Determine the [x, y] coordinate at the center of the cell enclosing the given text.  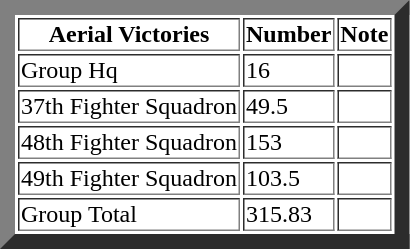
48th Fighter Squadron [129, 142]
Group Total [129, 214]
Number [288, 34]
16 [288, 70]
315.83 [288, 214]
49.5 [288, 106]
Aerial Victories [129, 34]
Group Hq [129, 70]
37th Fighter Squadron [129, 106]
49th Fighter Squadron [129, 178]
153 [288, 142]
Note [364, 34]
103.5 [288, 178]
